Find where the given text appears and provide that cell's center as [x, y] coordinate. 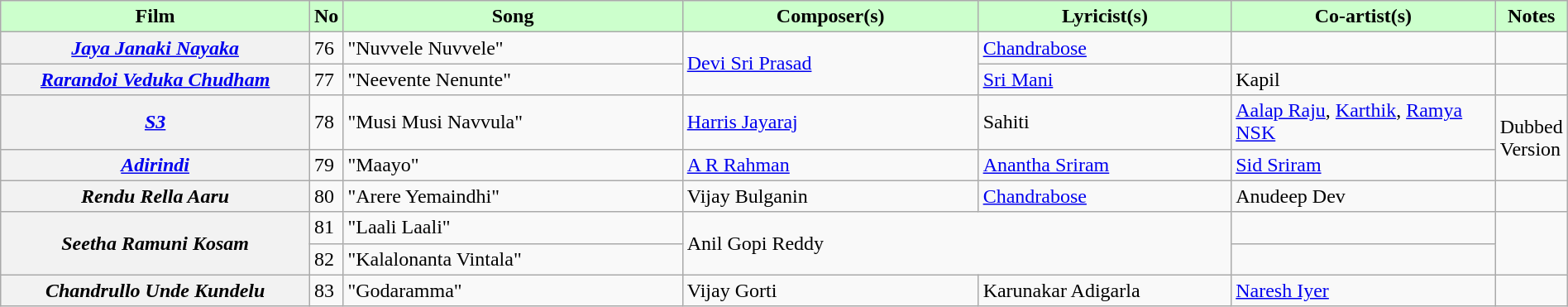
Rendu Rella Aaru [155, 196]
Kapil [1364, 79]
78 [326, 122]
77 [326, 79]
"Musi Musi Navvula" [513, 122]
No [326, 17]
Notes [1532, 17]
Vijay Gorti [830, 290]
Rarandoi Veduka Chudham [155, 79]
Harris Jayaraj [830, 122]
80 [326, 196]
Sri Mani [1105, 79]
Anil Gopi Reddy [956, 243]
Sid Sriram [1364, 165]
S3 [155, 122]
"Neevente Nenunte" [513, 79]
Co-artist(s) [1364, 17]
Dubbed Version [1532, 137]
Aalap Raju, Karthik, Ramya NSK [1364, 122]
Karunakar Adigarla [1105, 290]
Composer(s) [830, 17]
Devi Sri Prasad [830, 64]
Anantha Sriram [1105, 165]
"Arere Yemaindhi" [513, 196]
A R Rahman [830, 165]
"Maayo" [513, 165]
Adirindi [155, 165]
Seetha Ramuni Kosam [155, 243]
Song [513, 17]
"Godaramma" [513, 290]
83 [326, 290]
82 [326, 259]
Chandrullo Unde Kundelu [155, 290]
79 [326, 165]
"Nuvvele Nuvvele" [513, 48]
"Laali Laali" [513, 228]
Vijay Bulganin [830, 196]
Film [155, 17]
76 [326, 48]
Jaya Janaki Nayaka [155, 48]
"Kalalonanta Vintala" [513, 259]
Sahiti [1105, 122]
Lyricist(s) [1105, 17]
81 [326, 228]
Anudeep Dev [1364, 196]
Naresh Iyer [1364, 290]
